Output the [X, Y] coordinate of the center of the cell containing the given text.  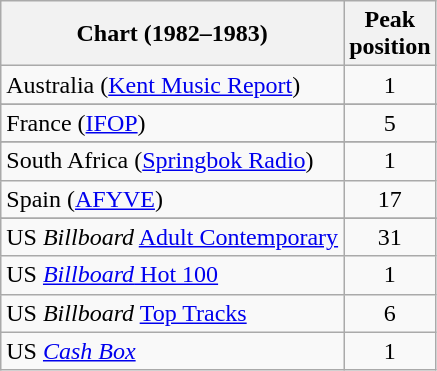
31 [390, 237]
US Billboard Hot 100 [172, 275]
France (IFOP) [172, 123]
Chart (1982–1983) [172, 34]
Peakposition [390, 34]
17 [390, 199]
US Cash Box [172, 351]
US Billboard Top Tracks [172, 313]
6 [390, 313]
US Billboard Adult Contemporary [172, 237]
Spain (AFYVE) [172, 199]
5 [390, 123]
South Africa (Springbok Radio) [172, 161]
Australia (Kent Music Report) [172, 85]
